Pinpoint the cell where the given text exists, returning its [X, Y] midpoint coordinate. 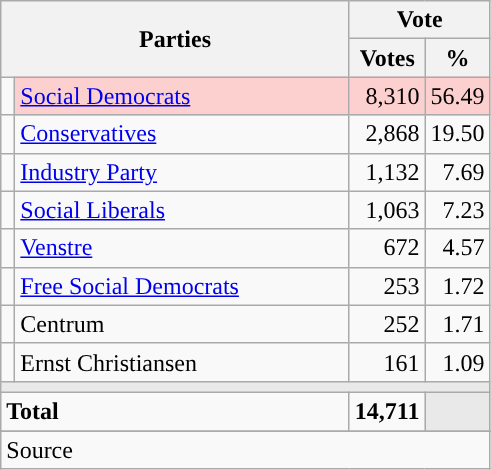
1,063 [387, 210]
2,868 [387, 134]
8,310 [387, 96]
253 [387, 286]
Venstre [182, 248]
Vote [420, 20]
1.72 [458, 286]
161 [387, 362]
7.69 [458, 172]
672 [387, 248]
1,132 [387, 172]
7.23 [458, 210]
Ernst Christiansen [182, 362]
Source [246, 449]
19.50 [458, 134]
Social Democrats [182, 96]
4.57 [458, 248]
% [458, 58]
Centrum [182, 324]
14,711 [387, 411]
Total [176, 411]
Conservatives [182, 134]
Parties [176, 39]
1.71 [458, 324]
Votes [387, 58]
Social Liberals [182, 210]
Free Social Democrats [182, 286]
56.49 [458, 96]
1.09 [458, 362]
252 [387, 324]
Industry Party [182, 172]
